Determine the (x, y) coordinate at the center of the cell enclosing the given text.  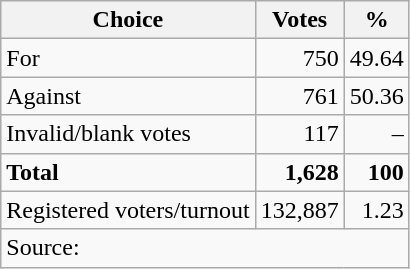
Invalid/blank votes (128, 134)
Source: (205, 248)
750 (300, 58)
Choice (128, 20)
132,887 (300, 210)
100 (376, 172)
For (128, 58)
117 (300, 134)
Against (128, 96)
1.23 (376, 210)
% (376, 20)
Registered voters/turnout (128, 210)
Total (128, 172)
Votes (300, 20)
– (376, 134)
49.64 (376, 58)
1,628 (300, 172)
761 (300, 96)
50.36 (376, 96)
